Capture the cell that displays the provided text and extract its (X, Y) central coordinate. 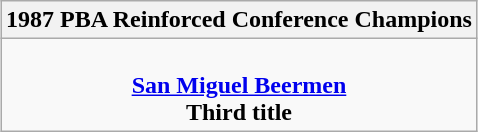
1987 PBA Reinforced Conference Champions (240, 20)
San Miguel Beermen Third title (240, 85)
